Scan for the cell matching the given text and deliver its [x, y] coordinate at center. 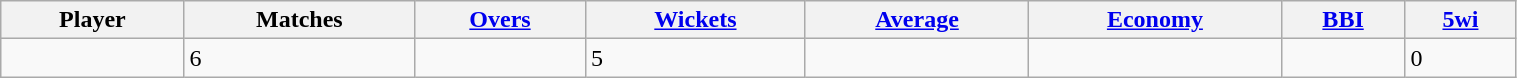
5wi [1460, 20]
Overs [500, 20]
0 [1460, 58]
BBI [1343, 20]
Average [916, 20]
Matches [300, 20]
Economy [1156, 20]
5 [695, 58]
6 [300, 58]
Wickets [695, 20]
Player [92, 20]
